Extract the [X, Y] coordinate from the center of the cell holding the provided text.  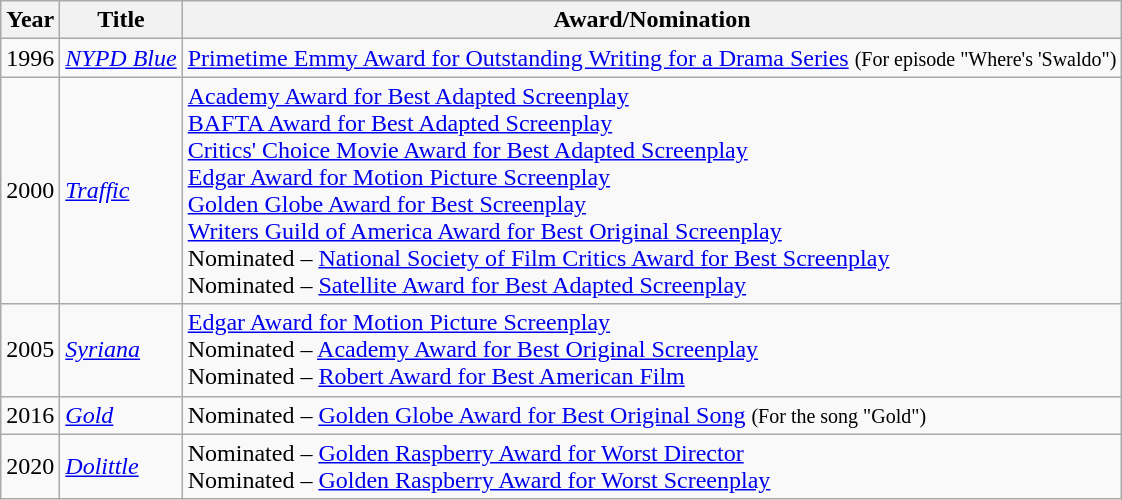
Primetime Emmy Award for Outstanding Writing for a Drama Series (For episode "Where's 'Swaldo") [652, 58]
Award/Nomination [652, 20]
2020 [30, 466]
Edgar Award for Motion Picture ScreenplayNominated – Academy Award for Best Original ScreenplayNominated – Robert Award for Best American Film [652, 350]
2005 [30, 350]
2016 [30, 415]
Year [30, 20]
2000 [30, 190]
Dolittle [121, 466]
Syriana [121, 350]
Nominated – Golden Raspberry Award for Worst DirectorNominated – Golden Raspberry Award for Worst Screenplay [652, 466]
Traffic [121, 190]
1996 [30, 58]
Title [121, 20]
Gold [121, 415]
NYPD Blue [121, 58]
Nominated – Golden Globe Award for Best Original Song (For the song "Gold") [652, 415]
